Provide the (x, y) coordinate of the cell's center where the given text is located.  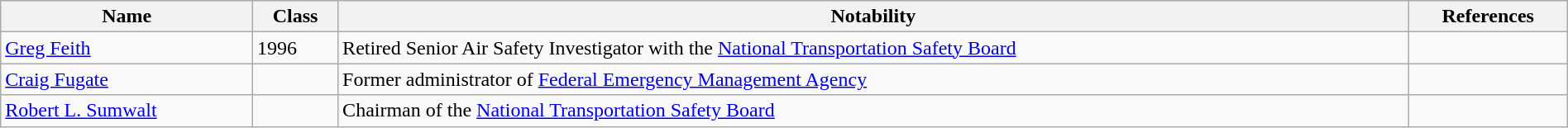
Class (296, 17)
References (1488, 17)
Craig Fugate (127, 79)
1996 (296, 48)
Name (127, 17)
Chairman of the National Transportation Safety Board (873, 111)
Greg Feith (127, 48)
Robert L. Sumwalt (127, 111)
Former administrator of Federal Emergency Management Agency (873, 79)
Notability (873, 17)
Retired Senior Air Safety Investigator with the National Transportation Safety Board (873, 48)
